Locate the cell with the specified text and output its (X, Y) center coordinate. 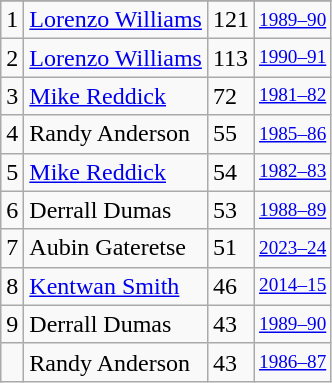
54 (230, 172)
1988–89 (292, 210)
1981–82 (292, 96)
9 (12, 324)
6 (12, 210)
46 (230, 286)
1985–86 (292, 134)
8 (12, 286)
121 (230, 20)
51 (230, 248)
1982–83 (292, 172)
53 (230, 210)
1986–87 (292, 362)
1990–91 (292, 58)
2 (12, 58)
Aubin Gateretse (116, 248)
2023–24 (292, 248)
55 (230, 134)
4 (12, 134)
113 (230, 58)
72 (230, 96)
7 (12, 248)
3 (12, 96)
5 (12, 172)
Kentwan Smith (116, 286)
2014–15 (292, 286)
1 (12, 20)
